Pinpoint the cell where the given text exists, returning its [X, Y] midpoint coordinate. 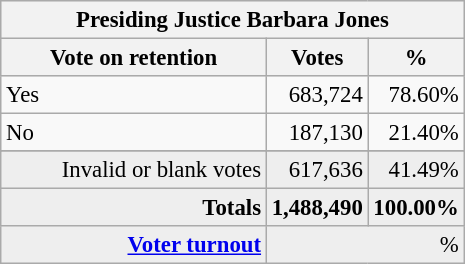
1,488,490 [317, 208]
41.49% [416, 170]
100.00% [416, 208]
Yes [134, 95]
Presiding Justice Barbara Jones [232, 20]
Vote on retention [134, 58]
78.60% [416, 95]
21.40% [416, 133]
Voter turnout [134, 245]
683,724 [317, 95]
No [134, 133]
187,130 [317, 133]
617,636 [317, 170]
Invalid or blank votes [134, 170]
Votes [317, 58]
Totals [134, 208]
